From the cell containing the given text, extract its center point as (x, y) coordinate. 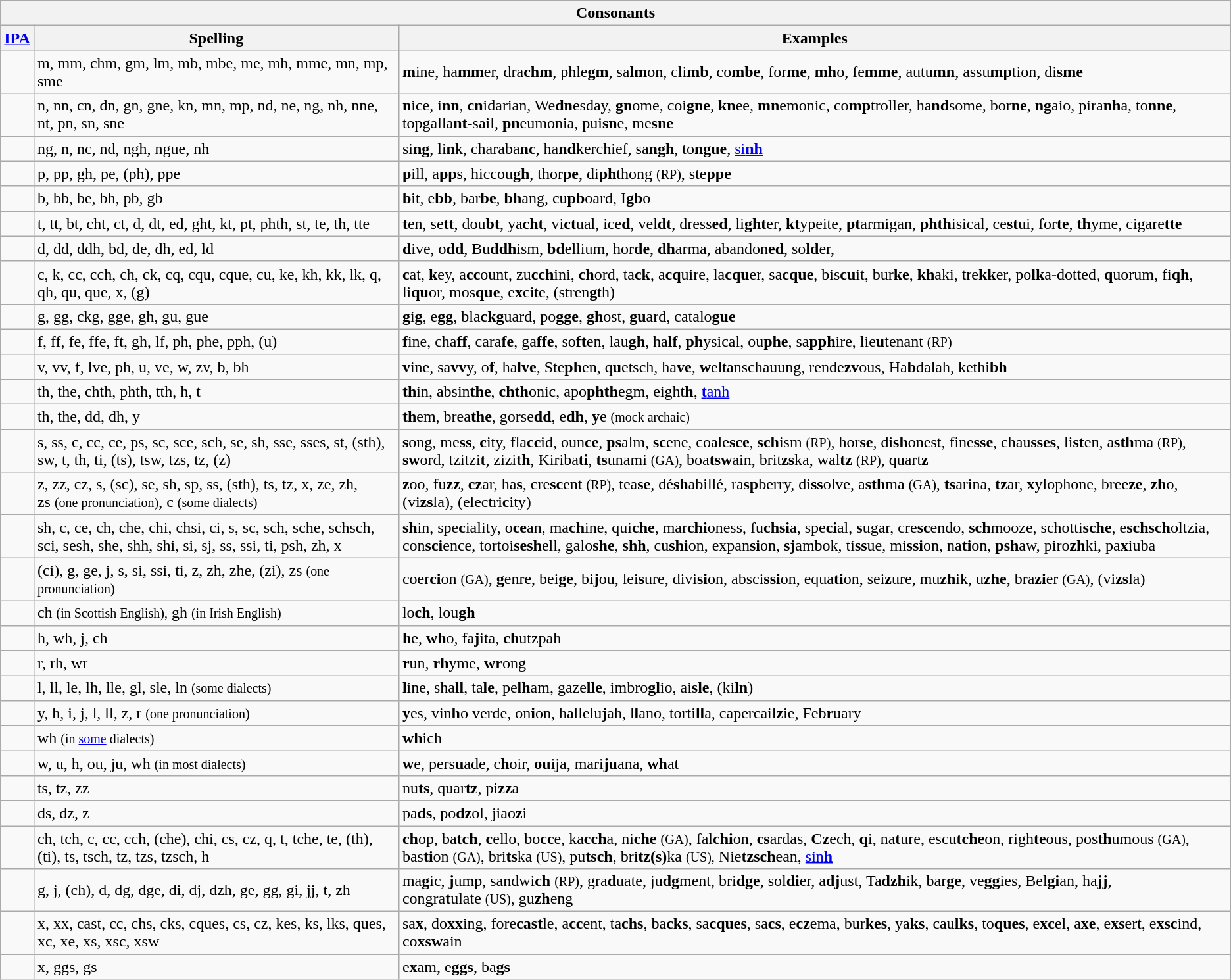
th, the, dd, dh, y (216, 417)
p, pp, gh, pe, (ph), ppe (216, 174)
Examples (814, 38)
sh, c, ce, ch, che, chi, chsi, ci, s, sc, sch, sche, schsch, sci, sesh, she, shh, shi, si, sj, ss, ssi, ti, psh, zh, x (216, 537)
x, xx, cast, cc, chs, cks, cques, cs, cz, kes, ks, lks, ques, xc, xe, xs, xsc, xsw (216, 933)
d, dd, ddh, bd, de, dh, ed, ld (216, 249)
pads, podzol, jiaozi (814, 813)
b, bb, be, bh, pb, gb (216, 199)
fine, chaff, carafe, gaffe, soften, laugh, half, physical, ouphe, sapphire, lieutenant (RP) (814, 341)
ts, tz, zz (216, 788)
sing, link, charabanc, handkerchief, sangh, tongue, sinh (814, 149)
ch, tch, c, cc, cch, (che), chi, cs, cz, q, t, tche, te, (th), (ti), ts, tsch, tz, tzs, tzsch, h (216, 847)
ds, dz, z (216, 813)
loch, lough (814, 613)
magic, jump, sandwich (RP), graduate, judgment, bridge, soldier, adjust, Tadzhik, barge, veggies, Belgian, hajj, congratulate (US), guzheng (814, 891)
s, ss, c, cc, ce, ps, sc, sce, sch, se, sh, sse, sses, st, (sth), sw, t, th, ti, (ts), tsw, tzs, tz, (z) (216, 451)
wh (in some dialects) (216, 738)
ten, sett, doubt, yacht, victual, iced, veldt, dressed, lighter, ktypeite, ptarmigan, phthisical, cestui, forte, thyme, cigarette (814, 224)
l, ll, le, lh, lle, gl, sle, ln (some dialects) (216, 688)
IPA (17, 38)
yes, vinho verde, onion, hallelujah, llano, tortilla, capercailzie, February (814, 713)
line, shall, tale, pelham, gazelle, imbroglio, aisle, (kiln) (814, 688)
h, wh, j, ch (216, 638)
t, tt, bt, cht, ct, d, dt, ed, ght, kt, pt, phth, st, te, th, tte (216, 224)
gig, egg, blackguard, pogge, ghost, guard, catalogue (814, 316)
bit, ebb, barbe, bhang, cupboard, Igbo (814, 199)
r, rh, wr (216, 663)
w, u, h, ou, ju, wh (in most dialects) (216, 763)
g, j, (ch), d, dg, dge, di, dj, dzh, ge, gg, gi, jj, t, zh (216, 891)
Consonants (615, 13)
vine, savvy, of, halve, Stephen, quetsch, have, weltanschauung, rendezvous, Habdalah, kethibh (814, 366)
f, ff, fe, ffe, ft, gh, lf, ph, phe, pph, (u) (216, 341)
th, the, chth, phth, tth, h, t (216, 392)
ch (in Scottish English), gh (in Irish English) (216, 613)
n, nn, cn, dn, gn, gne, kn, mn, mp, nd, ne, ng, nh, nne, nt, pn, sn, sne (216, 114)
ng, n, nc, nd, ngh, ngue, nh (216, 149)
nuts, quartz, pizza (814, 788)
run, rhyme, wrong (814, 663)
exam, eggs, bags (814, 967)
them, breathe, gorsedd, edh, ye (mock archaic) (814, 417)
(ci), g, ge, j, s, si, ssi, ti, z, zh, zhe, (zi), zs (one pronunciation) (216, 579)
y, h, i, j, l, ll, z, r (one pronunciation) (216, 713)
coercion (GA), genre, beige, bijou, leisure, division, abscission, equation, seizure, muzhik, uzhe, brazier (GA), (vizsla) (814, 579)
x, ggs, gs (216, 967)
dive, odd, Buddhism, bdellium, horde, dharma, abandoned, solder, (814, 249)
he, who, fajita, chutzpah (814, 638)
which (814, 738)
Spelling (216, 38)
pill, apps, hiccough, thorpe, diphthong (RP), steppe (814, 174)
g, gg, ckg, gge, gh, gu, gue (216, 316)
v, vv, f, lve, ph, u, ve, w, zv, b, bh (216, 366)
we, persuade, choir, ouija, marijuana, what (814, 763)
c, k, cc, cch, ch, ck, cq, cqu, cque, cu, ke, kh, kk, lk, q, qh, qu, que, x, (g) (216, 283)
z, zz, cz, s, (sc), se, sh, sp, ss, (sth), ts, tz, x, ze, zh, zs (one pronunciation), c (some dialects) (216, 493)
sax, doxxing, forecastle, accent, tachs, backs, sacques, sacs, eczema, burkes, yaks, caulks, toques, excel, axe, exsert, exscind, coxswain (814, 933)
mine, hammer, drachm, phlegm, salmon, climb, combe, forme, mho, femme, autumn, assumption, disme (814, 72)
m, mm, chm, gm, lm, mb, mbe, me, mh, mme, mn, mp, sme (216, 72)
thin, absinthe, chthonic, apophthegm, eighth, tanh (814, 392)
